Extract the (X, Y) coordinate from the center of the cell holding the provided text.  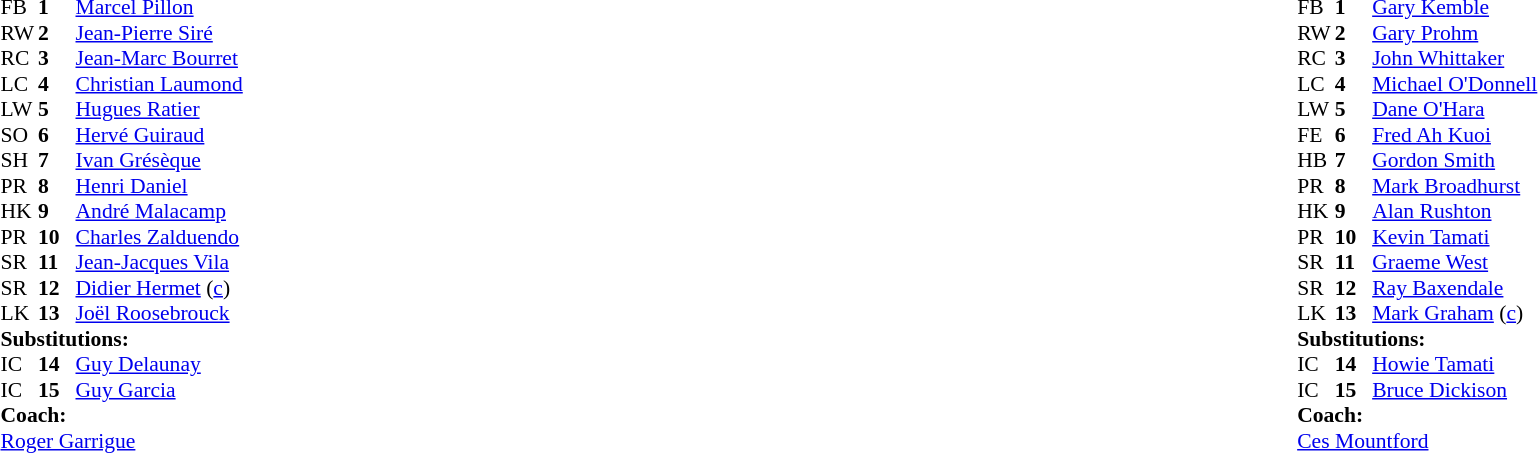
Gary Prohm (1454, 33)
Bruce Dickison (1454, 390)
Howie Tamati (1454, 365)
Charles Zalduendo (160, 237)
Guy Delaunay (160, 365)
Jean-Jacques Vila (160, 263)
FE (1316, 135)
Ivan Grésèque (160, 161)
Henri Daniel (160, 186)
HB (1316, 161)
Alan Rushton (1454, 211)
Joël Roosebrouck (160, 313)
Christian Laumond (160, 84)
Jean-Marc Bourret (160, 59)
Mark Broadhurst (1454, 186)
Hervé Guiraud (160, 135)
Dane O'Hara (1454, 109)
John Whittaker (1454, 59)
Kevin Tamati (1454, 237)
Michael O'Donnell (1454, 84)
Graeme West (1454, 263)
Didier Hermet (c) (160, 288)
Fred Ah Kuoi (1454, 135)
SO (19, 135)
SH (19, 161)
Mark Graham (c) (1454, 313)
Jean-Pierre Siré (160, 33)
Guy Garcia (160, 390)
Ray Baxendale (1454, 288)
Gordon Smith (1454, 161)
Hugues Ratier (160, 109)
André Malacamp (160, 211)
